Scan for the cell matching the given text and deliver its [x, y] coordinate at center. 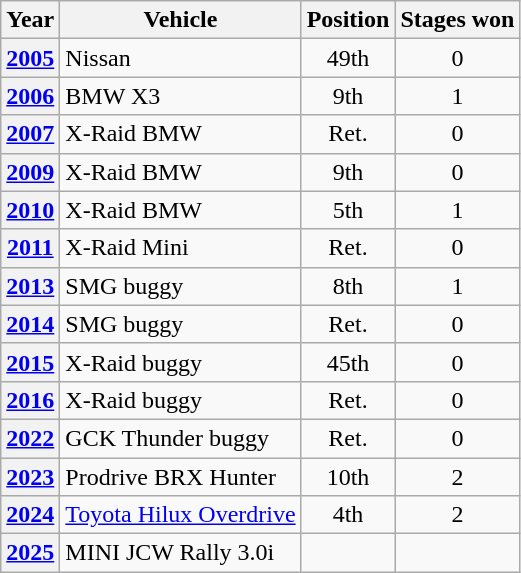
5th [348, 210]
Nissan [180, 58]
2007 [30, 134]
45th [348, 362]
2010 [30, 210]
2022 [30, 438]
GCK Thunder buggy [180, 438]
2015 [30, 362]
2009 [30, 172]
MINI JCW Rally 3.0i [180, 553]
2014 [30, 324]
8th [348, 286]
Stages won [458, 20]
Prodrive BRX Hunter [180, 477]
Vehicle [180, 20]
2005 [30, 58]
2025 [30, 553]
Position [348, 20]
4th [348, 515]
BMW X3 [180, 96]
10th [348, 477]
2024 [30, 515]
X-Raid Mini [180, 248]
Toyota Hilux Overdrive [180, 515]
2013 [30, 286]
2016 [30, 400]
2006 [30, 96]
49th [348, 58]
2023 [30, 477]
2011 [30, 248]
Year [30, 20]
